From the cell containing the given text, extract its center point as [x, y] coordinate. 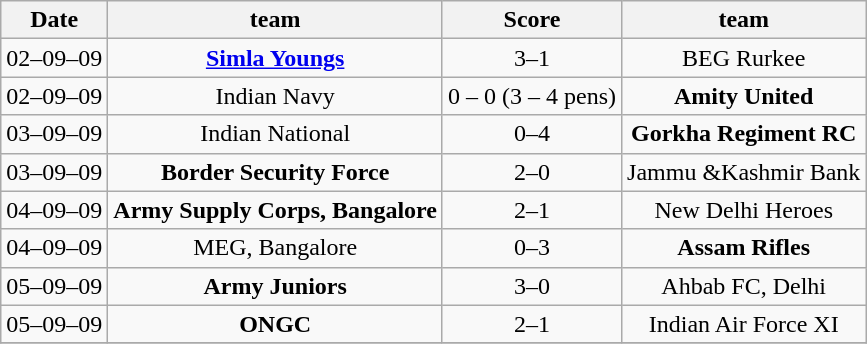
Army Supply Corps, Bangalore [276, 210]
3–0 [532, 286]
Indian Air Force XI [744, 324]
0 – 0 (3 – 4 pens) [532, 96]
0–4 [532, 134]
Simla Youngs [276, 58]
Border Security Force [276, 172]
Ahbab FC, Delhi [744, 286]
MEG, Bangalore [276, 248]
Army Juniors [276, 286]
Indian National [276, 134]
3–1 [532, 58]
Indian Navy [276, 96]
New Delhi Heroes [744, 210]
Gorkha Regiment RC [744, 134]
ONGC [276, 324]
Date [54, 20]
0–3 [532, 248]
Amity United [744, 96]
Assam Rifles [744, 248]
BEG Rurkee [744, 58]
2–0 [532, 172]
Jammu &Kashmir Bank [744, 172]
Score [532, 20]
